For the text-containing cell, return its midpoint in (X, Y) coordinate format. 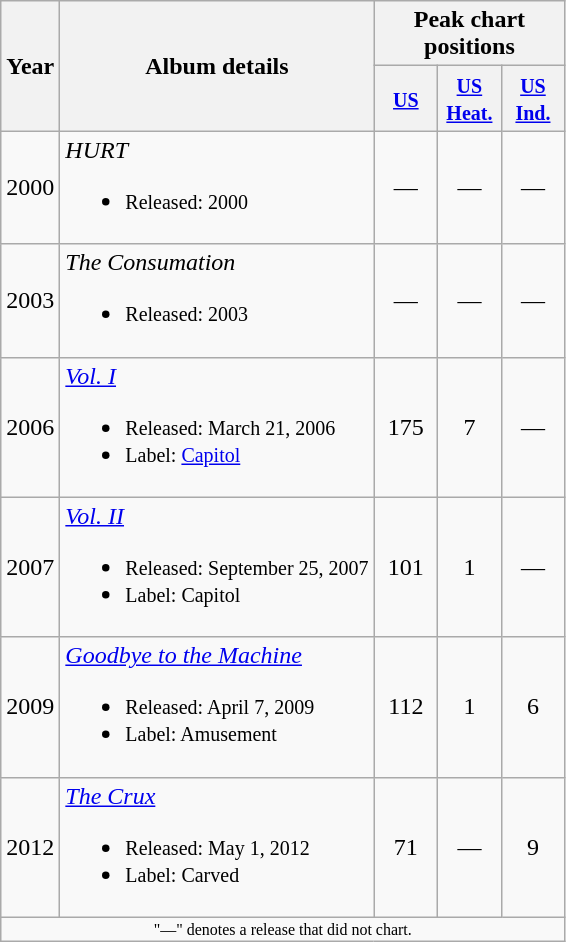
Peak chart positions (470, 34)
112 (406, 707)
HURTReleased: 2000 (217, 188)
175 (406, 427)
9 (533, 847)
101 (406, 567)
2007 (30, 567)
USHeat. (470, 98)
Album details (217, 66)
Year (30, 66)
2012 (30, 847)
7 (470, 427)
"—" denotes a release that did not chart. (283, 929)
USInd. (533, 98)
The CruxReleased: May 1, 2012Label: Carved (217, 847)
6 (533, 707)
Vol. IIReleased: September 25, 2007Label: Capitol (217, 567)
Goodbye to the MachineReleased: April 7, 2009Label: Amusement (217, 707)
US (406, 98)
2009 (30, 707)
2000 (30, 188)
2006 (30, 427)
71 (406, 847)
2003 (30, 300)
The ConsumationReleased: 2003 (217, 300)
Vol. IReleased: March 21, 2006Label: Capitol (217, 427)
